From the cell containing the given text, extract its center point as [x, y] coordinate. 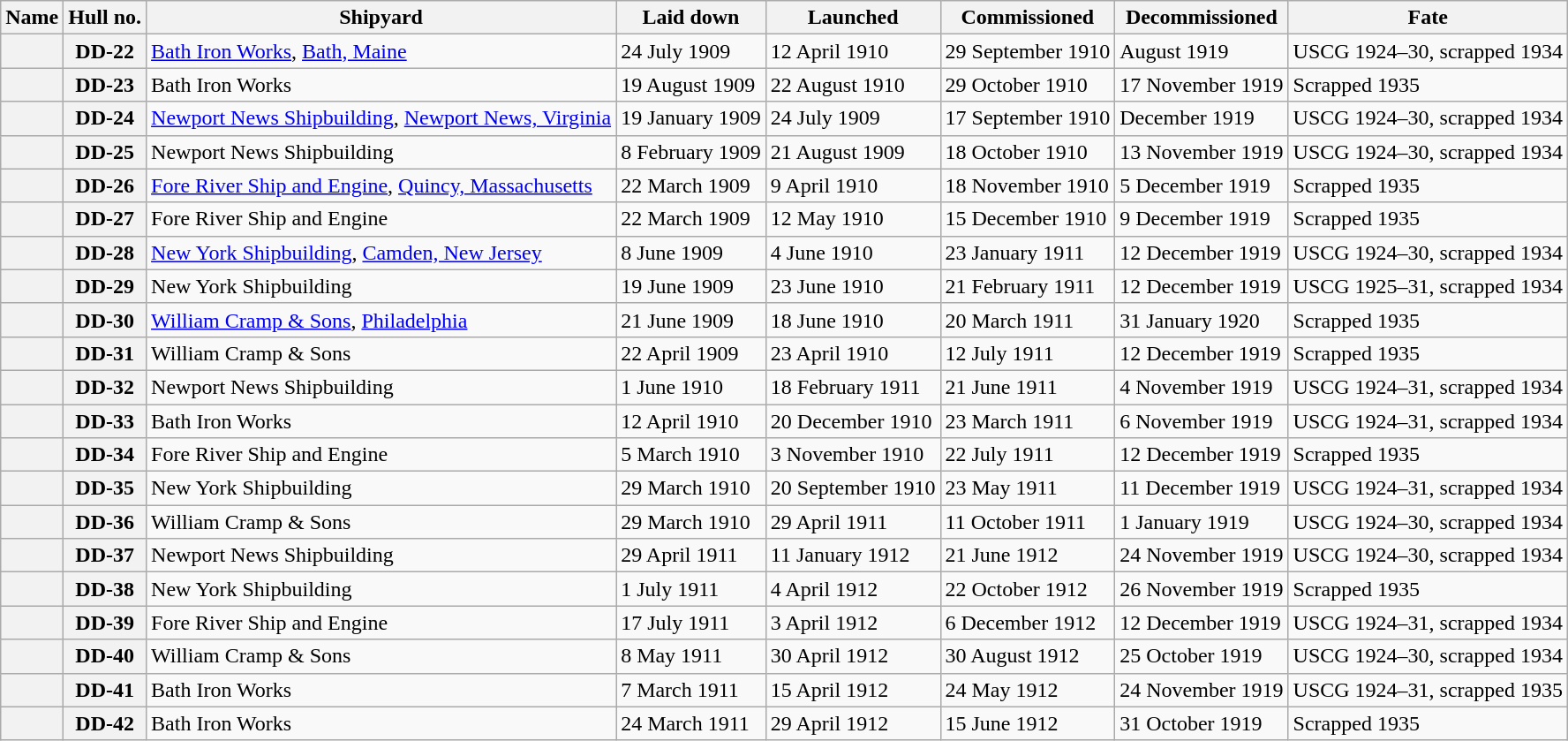
22 July 1911 [1028, 455]
18 February 1911 [853, 387]
DD-42 [105, 723]
21 June 1912 [1028, 556]
DD-36 [105, 522]
Hull no. [105, 18]
DD-25 [105, 152]
19 June 1909 [691, 286]
Laid down [691, 18]
21 June 1911 [1028, 387]
4 June 1910 [853, 253]
23 June 1910 [853, 286]
6 December 1912 [1028, 623]
Name [32, 18]
DD-24 [105, 118]
11 October 1911 [1028, 522]
DD-39 [105, 623]
29 October 1910 [1028, 85]
22 April 1909 [691, 353]
December 1919 [1202, 118]
22 August 1910 [853, 85]
9 April 1910 [853, 185]
25 October 1919 [1202, 656]
12 July 1911 [1028, 353]
DD-40 [105, 656]
USCG 1924–31, scrapped 1935 [1428, 690]
24 May 1912 [1028, 690]
8 February 1909 [691, 152]
23 March 1911 [1028, 421]
8 May 1911 [691, 656]
17 July 1911 [691, 623]
18 June 1910 [853, 320]
30 April 1912 [853, 656]
5 December 1919 [1202, 185]
23 April 1910 [853, 353]
5 March 1910 [691, 455]
30 August 1912 [1028, 656]
23 May 1911 [1028, 488]
31 October 1919 [1202, 723]
Launched [853, 18]
Decommissioned [1202, 18]
19 August 1909 [691, 85]
DD-27 [105, 219]
17 September 1910 [1028, 118]
9 December 1919 [1202, 219]
11 January 1912 [853, 556]
8 June 1909 [691, 253]
3 November 1910 [853, 455]
20 December 1910 [853, 421]
26 November 1919 [1202, 589]
20 March 1911 [1028, 320]
13 November 1919 [1202, 152]
Bath Iron Works, Bath, Maine [381, 51]
18 October 1910 [1028, 152]
William Cramp & Sons, Philadelphia [381, 320]
24 March 1911 [691, 723]
Fate [1428, 18]
12 May 1910 [853, 219]
29 April 1912 [853, 723]
21 February 1911 [1028, 286]
18 November 1910 [1028, 185]
31 January 1920 [1202, 320]
DD-32 [105, 387]
DD-23 [105, 85]
DD-28 [105, 253]
21 June 1909 [691, 320]
7 March 1911 [691, 690]
DD-22 [105, 51]
21 August 1909 [853, 152]
Fore River Ship and Engine, Quincy, Massachusetts [381, 185]
DD-41 [105, 690]
15 June 1912 [1028, 723]
DD-30 [105, 320]
DD-38 [105, 589]
3 April 1912 [853, 623]
4 November 1919 [1202, 387]
USCG 1925–31, scrapped 1934 [1428, 286]
11 December 1919 [1202, 488]
New York Shipbuilding, Camden, New Jersey [381, 253]
Commissioned [1028, 18]
4 April 1912 [853, 589]
1 January 1919 [1202, 522]
DD-34 [105, 455]
17 November 1919 [1202, 85]
DD-33 [105, 421]
20 September 1910 [853, 488]
August 1919 [1202, 51]
DD-26 [105, 185]
DD-35 [105, 488]
29 September 1910 [1028, 51]
19 January 1909 [691, 118]
22 October 1912 [1028, 589]
6 November 1919 [1202, 421]
1 June 1910 [691, 387]
1 July 1911 [691, 589]
23 January 1911 [1028, 253]
Shipyard [381, 18]
Newport News Shipbuilding, Newport News, Virginia [381, 118]
15 December 1910 [1028, 219]
DD-29 [105, 286]
DD-37 [105, 556]
15 April 1912 [853, 690]
DD-31 [105, 353]
